Extract the [x, y] coordinate from the center of the cell holding the provided text.  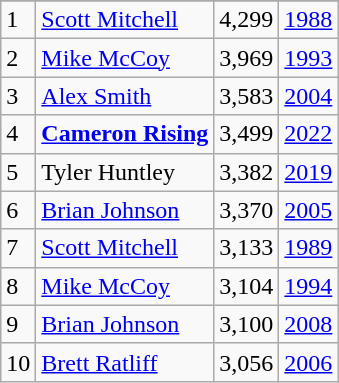
2022 [308, 134]
5 [18, 172]
3,100 [246, 324]
4 [18, 134]
3,499 [246, 134]
1989 [308, 248]
Cameron Rising [125, 134]
3,370 [246, 210]
2008 [308, 324]
1988 [308, 20]
3,104 [246, 286]
1994 [308, 286]
4,299 [246, 20]
2006 [308, 362]
Brett Ratliff [125, 362]
2019 [308, 172]
7 [18, 248]
1993 [308, 58]
3,969 [246, 58]
3,583 [246, 96]
3,056 [246, 362]
1 [18, 20]
2004 [308, 96]
6 [18, 210]
3,133 [246, 248]
10 [18, 362]
8 [18, 286]
3,382 [246, 172]
Alex Smith [125, 96]
2005 [308, 210]
3 [18, 96]
2 [18, 58]
Tyler Huntley [125, 172]
9 [18, 324]
